Provide the (X, Y) coordinate of the cell's center where the given text is located.  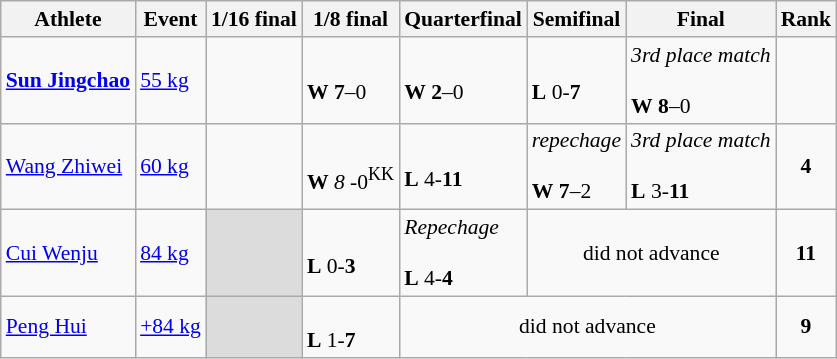
3rd place matchW 8–0 (701, 80)
Final (701, 19)
Wang Zhiwei (68, 166)
repechageW 7–2 (576, 166)
Peng Hui (68, 328)
60 kg (170, 166)
W 2–0 (463, 80)
Semifinal (576, 19)
Sun Jingchao (68, 80)
4 (806, 166)
Athlete (68, 19)
Event (170, 19)
3rd place matchL 3-11 (701, 166)
+84 kg (170, 328)
1/16 final (254, 19)
9 (806, 328)
84 kg (170, 254)
L 1-7 (350, 328)
RepechageL 4-4 (463, 254)
55 kg (170, 80)
L 4-11 (463, 166)
W 7–0 (350, 80)
Rank (806, 19)
W 8 -0KK (350, 166)
L 0-3 (350, 254)
11 (806, 254)
Cui Wenju (68, 254)
Quarterfinal (463, 19)
1/8 final (350, 19)
L 0-7 (576, 80)
